Provide the (x, y) coordinate of the cell's center where the given text is located.  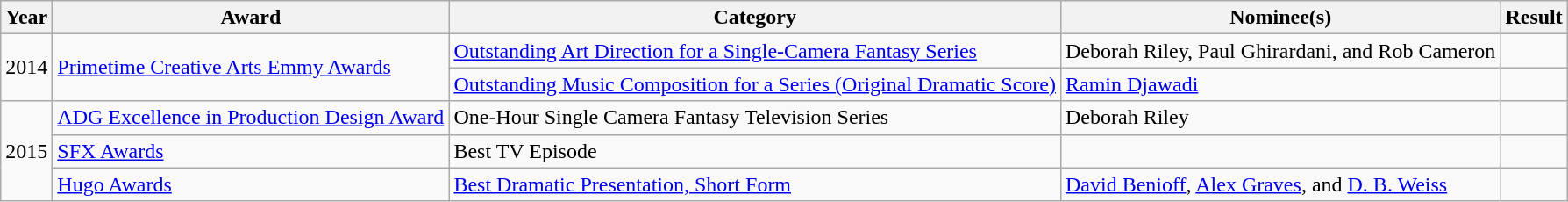
2015 (26, 151)
Year (26, 18)
2014 (26, 68)
Deborah Riley (1280, 118)
Category (755, 18)
Deborah Riley, Paul Ghirardani, and Rob Cameron (1280, 51)
David Benioff, Alex Graves, and D. B. Weiss (1280, 184)
Best TV Episode (755, 151)
Result (1534, 18)
Ramin Djawadi (1280, 84)
SFX Awards (251, 151)
Hugo Awards (251, 184)
Award (251, 18)
One-Hour Single Camera Fantasy Television Series (755, 118)
Nominee(s) (1280, 18)
Best Dramatic Presentation, Short Form (755, 184)
ADG Excellence in Production Design Award (251, 118)
Outstanding Art Direction for a Single-Camera Fantasy Series (755, 51)
Primetime Creative Arts Emmy Awards (251, 68)
Outstanding Music Composition for a Series (Original Dramatic Score) (755, 84)
